Determine the (x, y) coordinate at the center of the cell enclosing the given text.  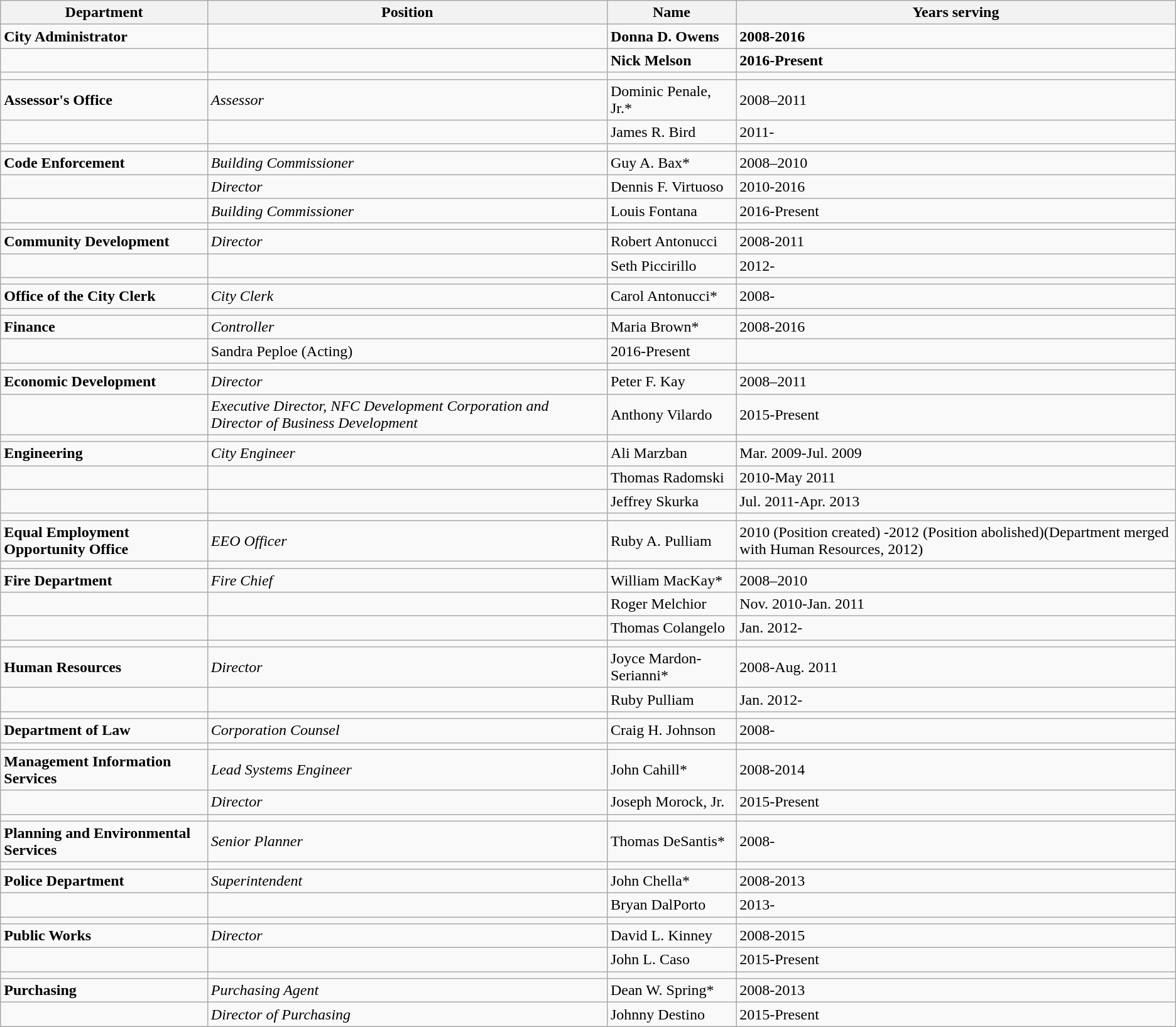
Purchasing (104, 991)
Code Enforcement (104, 163)
Executive Director, NFC Development Corporation and Director of Business Development (407, 415)
Finance (104, 327)
Ali Marzban (671, 454)
Donna D. Owens (671, 36)
Jeffrey Skurka (671, 501)
Department of Law (104, 731)
Director of Purchasing (407, 1014)
Thomas DeSantis* (671, 842)
Louis Fontana (671, 210)
Economic Development (104, 382)
2011- (956, 132)
Nov. 2010-Jan. 2011 (956, 604)
2010 (Position created) -2012 (Position abolished)(Department merged with Human Resources, 2012) (956, 540)
Senior Planner (407, 842)
Purchasing Agent (407, 991)
Planning and Environmental Services (104, 842)
Superintendent (407, 881)
Engineering (104, 454)
2008-Aug. 2011 (956, 667)
Community Development (104, 241)
Dean W. Spring* (671, 991)
John L. Caso (671, 960)
Anthony Vilardo (671, 415)
Fire Chief (407, 580)
Jul. 2011-Apr. 2013 (956, 501)
2010-2016 (956, 187)
Ruby A. Pulliam (671, 540)
Ruby Pulliam (671, 700)
John Chella* (671, 881)
2013- (956, 905)
Robert Antonucci (671, 241)
2010-May 2011 (956, 477)
Dennis F. Virtuoso (671, 187)
City Clerk (407, 296)
Sandra Peploe (Acting) (407, 351)
Carol Antonucci* (671, 296)
Roger Melchior (671, 604)
Years serving (956, 13)
William MacKay* (671, 580)
2008-2015 (956, 936)
EEO Officer (407, 540)
Assessor's Office (104, 99)
Mar. 2009-Jul. 2009 (956, 454)
John Cahill* (671, 770)
2012- (956, 266)
Bryan DalPorto (671, 905)
Joyce Mardon-Serianni* (671, 667)
Department (104, 13)
Management Information Services (104, 770)
Office of the City Clerk (104, 296)
Thomas Radomski (671, 477)
Thomas Colangelo (671, 628)
Johnny Destino (671, 1014)
City Administrator (104, 36)
David L. Kinney (671, 936)
Guy A. Bax* (671, 163)
Peter F. Kay (671, 382)
Seth Piccirillo (671, 266)
Assessor (407, 99)
Equal Employment Opportunity Office (104, 540)
Craig H. Johnson (671, 731)
Nick Melson (671, 60)
Controller (407, 327)
Corporation Counsel (407, 731)
Position (407, 13)
Dominic Penale, Jr.* (671, 99)
Police Department (104, 881)
2008-2014 (956, 770)
James R. Bird (671, 132)
Maria Brown* (671, 327)
2008-2011 (956, 241)
Joseph Morock, Jr. (671, 802)
Human Resources (104, 667)
City Engineer (407, 454)
Public Works (104, 936)
Name (671, 13)
Lead Systems Engineer (407, 770)
Fire Department (104, 580)
